Find where the given text appears and provide that cell's center as (X, Y) coordinate. 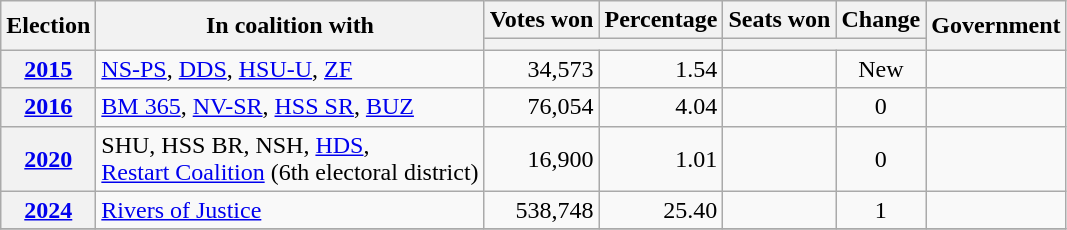
Election (48, 26)
In coalition with (290, 26)
Change (881, 20)
76,054 (542, 107)
Votes won (542, 20)
Government (996, 26)
538,748 (542, 210)
1 (881, 210)
SHU, HSS BR, NSH, HDS,Restart Coalition (6th electoral district) (290, 158)
Rivers of Justice (290, 210)
Seats won (780, 20)
25.40 (661, 210)
34,573 (542, 69)
2024 (48, 210)
2016 (48, 107)
New (881, 69)
2015 (48, 69)
2020 (48, 158)
Percentage (661, 20)
NS-PS, DDS, HSU-U, ZF (290, 69)
16,900 (542, 158)
1.54 (661, 69)
BM 365, NV-SR, HSS SR, BUZ (290, 107)
1.01 (661, 158)
4.04 (661, 107)
